For the text-containing cell, return its midpoint in [X, Y] coordinate format. 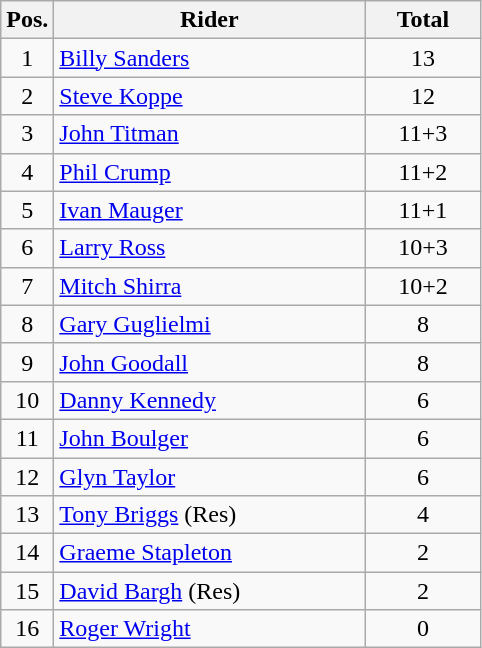
Mitch Shirra [210, 286]
Larry Ross [210, 248]
John Goodall [210, 362]
Rider [210, 20]
Gary Guglielmi [210, 324]
John Boulger [210, 438]
Graeme Stapleton [210, 553]
14 [28, 553]
10+2 [423, 286]
Tony Briggs (Res) [210, 515]
10 [28, 400]
0 [423, 629]
3 [28, 134]
11 [28, 438]
John Titman [210, 134]
9 [28, 362]
1 [28, 58]
Danny Kennedy [210, 400]
Glyn Taylor [210, 477]
11+3 [423, 134]
Billy Sanders [210, 58]
7 [28, 286]
11+1 [423, 210]
15 [28, 591]
Total [423, 20]
Ivan Mauger [210, 210]
Roger Wright [210, 629]
10+3 [423, 248]
5 [28, 210]
Phil Crump [210, 172]
Steve Koppe [210, 96]
Pos. [28, 20]
16 [28, 629]
David Bargh (Res) [210, 591]
11+2 [423, 172]
